From the cell containing the given text, extract its center point as [X, Y] coordinate. 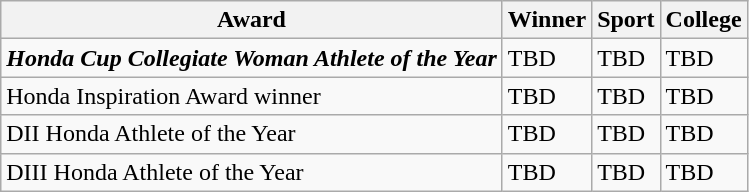
College [704, 20]
Award [252, 20]
Sport [626, 20]
Winner [546, 20]
DIII Honda Athlete of the Year [252, 172]
DII Honda Athlete of the Year [252, 134]
Honda Cup Collegiate Woman Athlete of the Year [252, 58]
Honda Inspiration Award winner [252, 96]
